Identify which cell holds the provided text, then report its (X, Y) central coordinate. 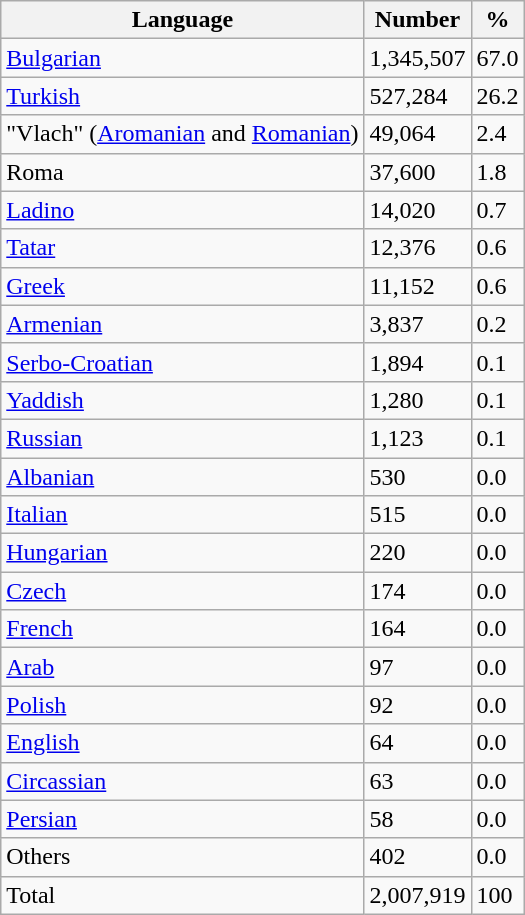
530 (418, 477)
Tatar (182, 248)
2.4 (498, 134)
Language (182, 20)
92 (418, 705)
402 (418, 857)
11,152 (418, 286)
Persian (182, 819)
Armenian (182, 324)
Total (182, 895)
527,284 (418, 96)
1,123 (418, 438)
English (182, 743)
100 (498, 895)
French (182, 629)
Number (418, 20)
1,345,507 (418, 58)
1.8 (498, 172)
Czech (182, 591)
14,020 (418, 210)
37,600 (418, 172)
Italian (182, 515)
174 (418, 591)
63 (418, 781)
Albanian (182, 477)
Turkish (182, 96)
Hungarian (182, 553)
Yaddish (182, 400)
Others (182, 857)
0.2 (498, 324)
1,280 (418, 400)
220 (418, 553)
0.7 (498, 210)
3,837 (418, 324)
"Vlach" (Aromanian and Romanian) (182, 134)
12,376 (418, 248)
164 (418, 629)
26.2 (498, 96)
% (498, 20)
Bulgarian (182, 58)
49,064 (418, 134)
Roma (182, 172)
Polish (182, 705)
1,894 (418, 362)
64 (418, 743)
515 (418, 515)
Greek (182, 286)
Serbo-Croatian (182, 362)
Arab (182, 667)
Circassian (182, 781)
Russian (182, 438)
2,007,919 (418, 895)
67.0 (498, 58)
97 (418, 667)
58 (418, 819)
Ladino (182, 210)
